Return [x, y] of the center of cell containing provided text 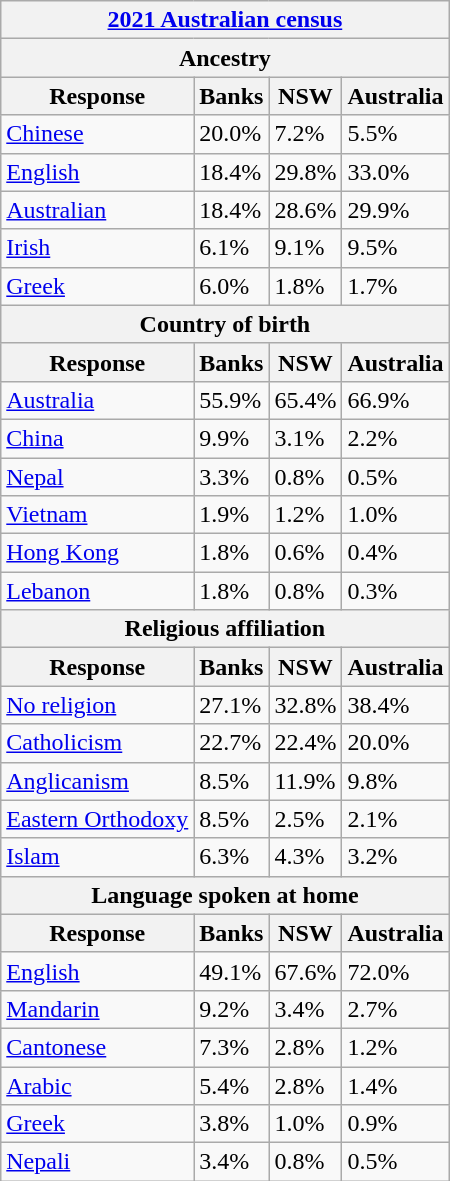
38.4% [396, 705]
Ancestry [225, 58]
49.1% [232, 971]
27.1% [232, 705]
9.1% [306, 248]
22.4% [306, 743]
Anglicanism [98, 781]
67.6% [306, 971]
6.1% [232, 248]
No religion [98, 705]
Lebanon [98, 591]
Religious affiliation [225, 629]
9.9% [232, 438]
1.4% [396, 1085]
7.3% [232, 1047]
22.7% [232, 743]
28.6% [306, 210]
0.4% [396, 553]
6.3% [232, 857]
2.7% [396, 1009]
2.5% [306, 819]
Eastern Orthodoxy [98, 819]
2021 Australian census [225, 20]
Country of birth [225, 324]
65.4% [306, 400]
3.8% [232, 1124]
55.9% [232, 400]
Language spoken at home [225, 895]
1.9% [232, 515]
9.5% [396, 248]
32.8% [306, 705]
11.9% [306, 781]
29.8% [306, 172]
1.7% [396, 286]
2.2% [396, 438]
3.2% [396, 857]
3.1% [306, 438]
Australian [98, 210]
66.9% [396, 400]
Mandarin [98, 1009]
3.3% [232, 477]
Nepal [98, 477]
33.0% [396, 172]
Hong Kong [98, 553]
72.0% [396, 971]
Arabic [98, 1085]
0.6% [306, 553]
29.9% [396, 210]
China [98, 438]
Catholicism [98, 743]
9.2% [232, 1009]
0.3% [396, 591]
0.9% [396, 1124]
Islam [98, 857]
6.0% [232, 286]
4.3% [306, 857]
5.5% [396, 134]
9.8% [396, 781]
Irish [98, 248]
7.2% [306, 134]
Cantonese [98, 1047]
Chinese [98, 134]
Nepali [98, 1162]
2.1% [396, 819]
5.4% [232, 1085]
Vietnam [98, 515]
